Provide the [X, Y] coordinate of the cell's center where the given text is located.  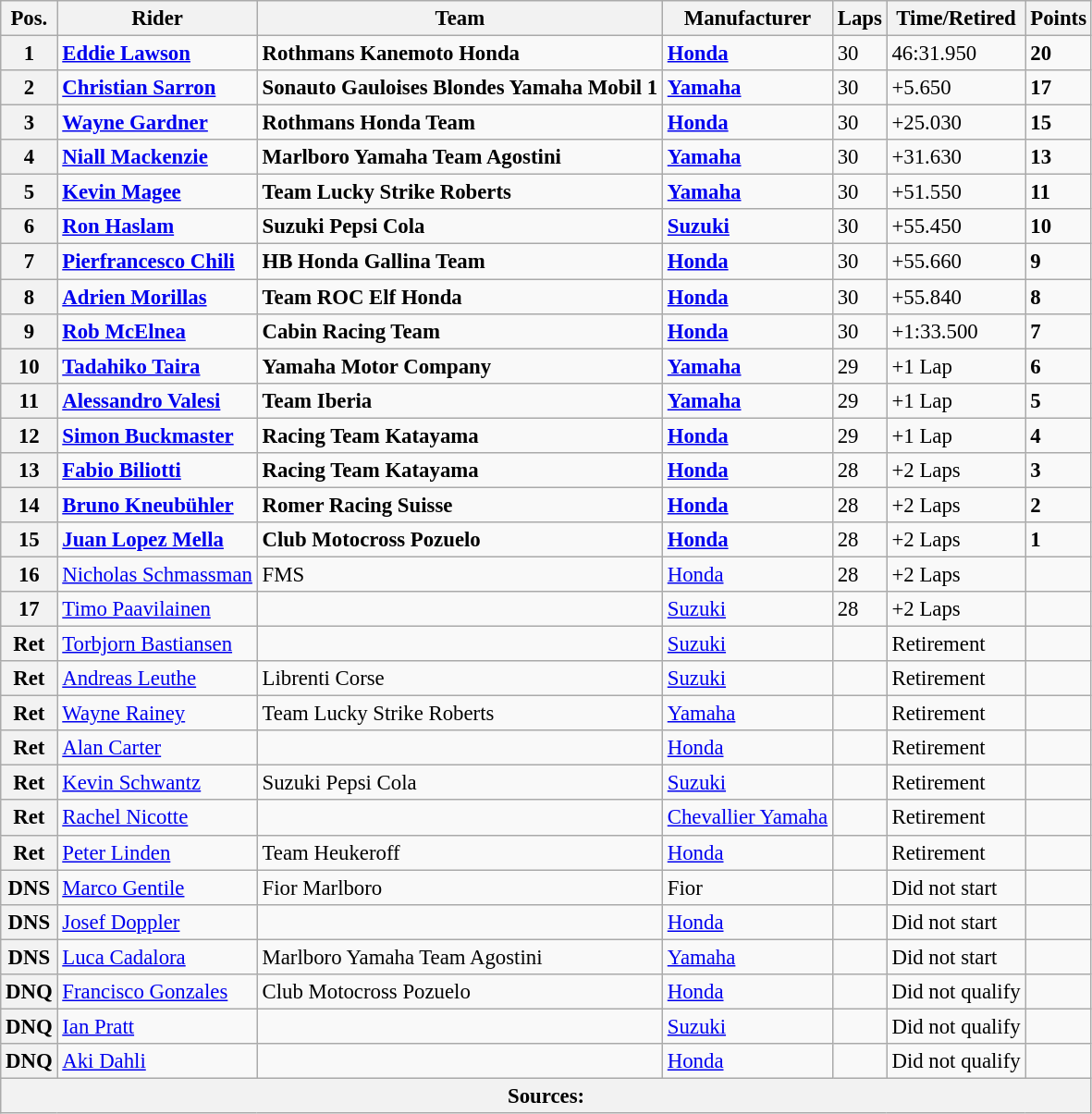
Niall Mackenzie [157, 157]
12 [30, 435]
Team Iberia [460, 400]
+51.550 [956, 192]
Eddie Lawson [157, 54]
Tadahiko Taira [157, 366]
Nicholas Schmassman [157, 574]
Kevin Magee [157, 192]
+31.630 [956, 157]
Ron Haslam [157, 226]
Romer Racing Suisse [460, 505]
Sonauto Gauloises Blondes Yamaha Mobil 1 [460, 88]
Chevallier Yamaha [747, 818]
Librenti Corse [460, 679]
Fabio Biliotti [157, 471]
+55.660 [956, 262]
+25.030 [956, 123]
Rachel Nicotte [157, 818]
Team Heukeroff [460, 852]
Andreas Leuthe [157, 679]
Marco Gentile [157, 888]
Sources: [546, 1096]
+55.450 [956, 226]
20 [1058, 54]
Francisco Gonzales [157, 992]
Time/Retired [956, 18]
Rider [157, 18]
Timo Paavilainen [157, 609]
Alessandro Valesi [157, 400]
Adrien Morillas [157, 297]
Wayne Rainey [157, 714]
Wayne Gardner [157, 123]
Rob McElnea [157, 331]
+55.840 [956, 297]
16 [30, 574]
Juan Lopez Mella [157, 540]
Ian Pratt [157, 1026]
Fior Marlboro [460, 888]
Peter Linden [157, 852]
Yamaha Motor Company [460, 366]
FMS [460, 574]
Christian Sarron [157, 88]
+5.650 [956, 88]
Fior [747, 888]
46:31.950 [956, 54]
Luca Cadalora [157, 957]
Manufacturer [747, 18]
Cabin Racing Team [460, 331]
Team ROC Elf Honda [460, 297]
Josef Doppler [157, 922]
Alan Carter [157, 748]
Simon Buckmaster [157, 435]
Kevin Schwantz [157, 783]
Pierfrancesco Chili [157, 262]
14 [30, 505]
Torbjorn Bastiansen [157, 644]
Bruno Kneubühler [157, 505]
Rothmans Honda Team [460, 123]
Team [460, 18]
Laps [860, 18]
+1:33.500 [956, 331]
Points [1058, 18]
HB Honda Gallina Team [460, 262]
Rothmans Kanemoto Honda [460, 54]
Aki Dahli [157, 1061]
Pos. [30, 18]
